Extract the [x, y] coordinate from the center of the cell holding the provided text.  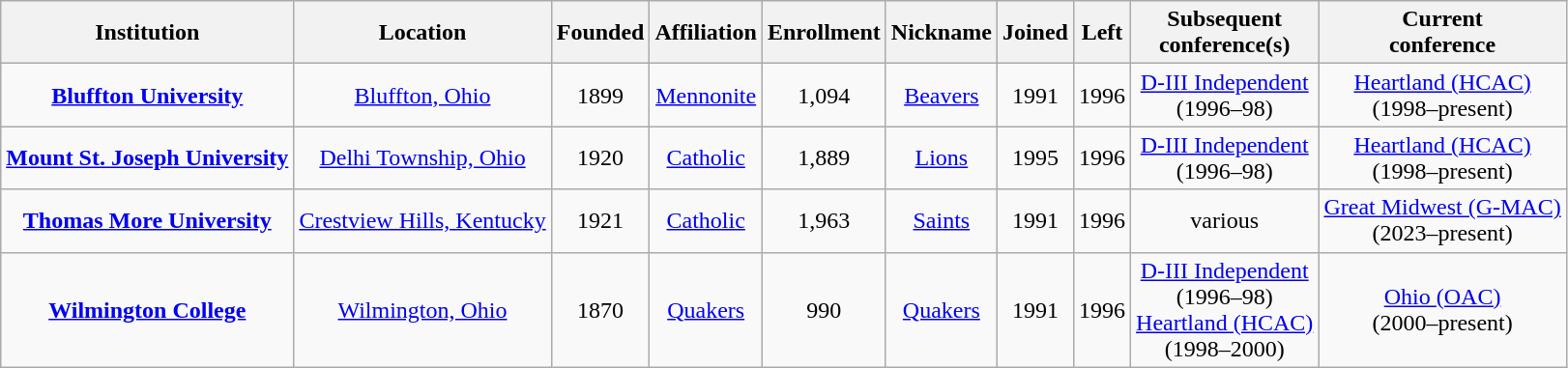
Currentconference [1442, 33]
Founded [600, 33]
Lions [942, 158]
Joined [1034, 33]
Ohio (OAC)(2000–present) [1442, 309]
Bluffton, Ohio [422, 95]
Location [422, 33]
1921 [600, 220]
Great Midwest (G-MAC)(2023–present) [1442, 220]
Mount St. Joseph University [147, 158]
Institution [147, 33]
1920 [600, 158]
Thomas More University [147, 220]
Wilmington, Ohio [422, 309]
D-III Independent(1996–98)Heartland (HCAC)(1998–2000) [1225, 309]
1,094 [824, 95]
Left [1102, 33]
various [1225, 220]
1899 [600, 95]
Nickname [942, 33]
Beavers [942, 95]
Saints [942, 220]
1870 [600, 309]
Crestview Hills, Kentucky [422, 220]
Mennonite [706, 95]
Bluffton University [147, 95]
Affiliation [706, 33]
Subsequentconference(s) [1225, 33]
1995 [1034, 158]
Delhi Township, Ohio [422, 158]
990 [824, 309]
Enrollment [824, 33]
1,889 [824, 158]
Wilmington College [147, 309]
1,963 [824, 220]
